Scan for the cell matching the given text and deliver its [x, y] coordinate at center. 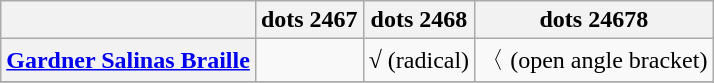
dots 2468 [419, 20]
dots 2467 [309, 20]
dots 24678 [594, 20]
√ (radical) [419, 60]
〈 (open angle bracket) [594, 60]
Gardner Salinas Braille [128, 60]
